Scan for the cell matching the given text and deliver its (X, Y) coordinate at center. 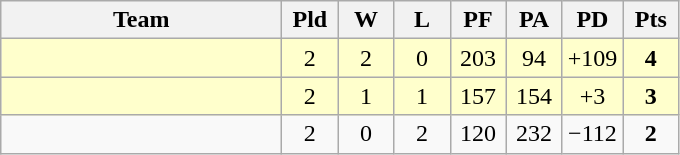
−112 (592, 134)
3 (651, 96)
4 (651, 58)
Team (142, 20)
154 (534, 96)
232 (534, 134)
203 (478, 58)
+109 (592, 58)
Pld (310, 20)
PD (592, 20)
+3 (592, 96)
157 (478, 96)
PA (534, 20)
120 (478, 134)
PF (478, 20)
Pts (651, 20)
L (422, 20)
94 (534, 58)
W (366, 20)
